Scan for the cell matching the given text and deliver its [x, y] coordinate at center. 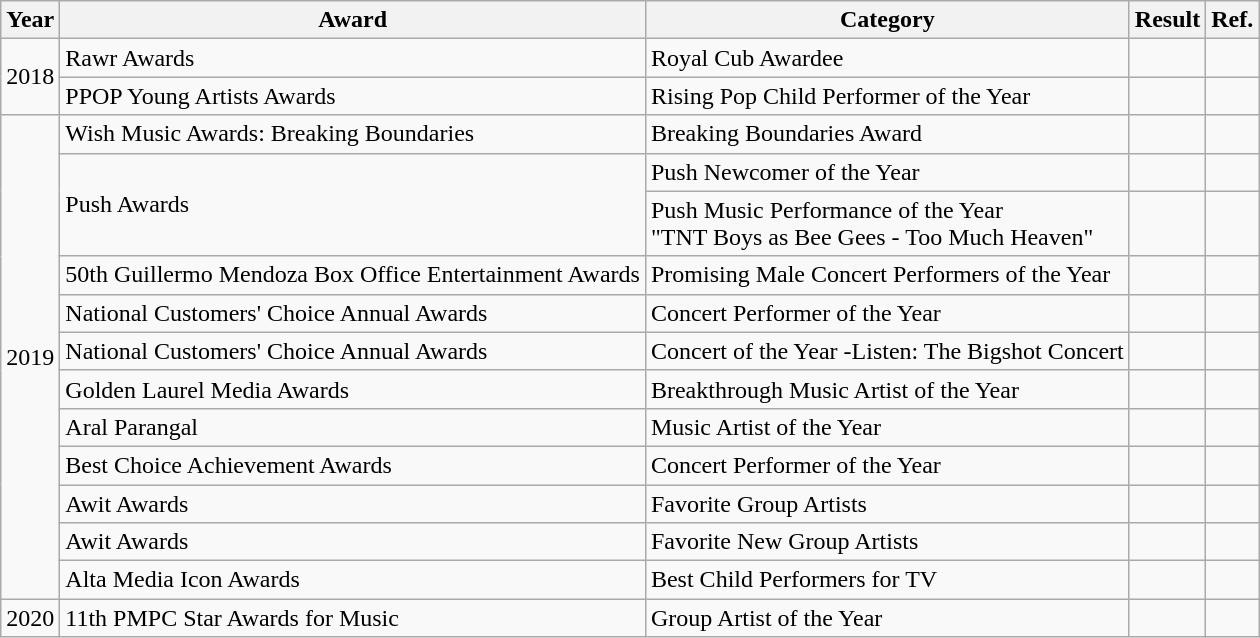
2020 [30, 618]
Rising Pop Child Performer of the Year [887, 96]
PPOP Young Artists Awards [353, 96]
Aral Parangal [353, 427]
11th PMPC Star Awards for Music [353, 618]
Royal Cub Awardee [887, 58]
Golden Laurel Media Awards [353, 389]
Result [1167, 20]
Best Child Performers for TV [887, 580]
Push Music Performance of the Year"TNT Boys as Bee Gees - Too Much Heaven" [887, 224]
50th Guillermo Mendoza Box Office Entertainment Awards [353, 275]
Category [887, 20]
Favorite New Group Artists [887, 542]
Push Newcomer of the Year [887, 172]
Push Awards [353, 204]
Best Choice Achievement Awards [353, 465]
Award [353, 20]
Concert of the Year -Listen: The Bigshot Concert [887, 351]
Group Artist of the Year [887, 618]
Breakthrough Music Artist of the Year [887, 389]
Breaking Boundaries Award [887, 134]
Year [30, 20]
Alta Media Icon Awards [353, 580]
2019 [30, 357]
Wish Music Awards: Breaking Boundaries [353, 134]
2018 [30, 77]
Ref. [1232, 20]
Promising Male Concert Performers of the Year [887, 275]
Music Artist of the Year [887, 427]
Favorite Group Artists [887, 503]
Rawr Awards [353, 58]
